For the text-containing cell, return its midpoint in (X, Y) coordinate format. 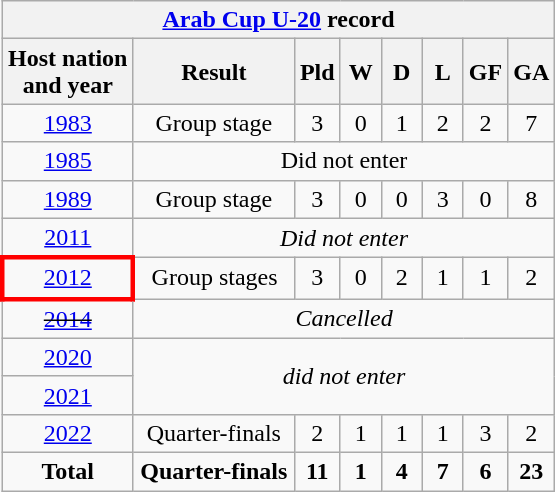
Cancelled (344, 319)
6 (485, 471)
1989 (68, 199)
Host nation and year (68, 72)
Pld (317, 72)
23 (532, 471)
1983 (68, 123)
2021 (68, 395)
GF (485, 72)
8 (532, 199)
W (360, 72)
D (402, 72)
2011 (68, 238)
Arab Cup U-20 record (278, 20)
L (442, 72)
2012 (68, 278)
did not enter (344, 376)
Total (68, 471)
2014 (68, 319)
4 (402, 471)
Group stages (214, 278)
GA (532, 72)
2022 (68, 433)
1985 (68, 161)
11 (317, 471)
Result (214, 72)
2020 (68, 357)
